Pinpoint the cell where the given text exists, returning its [x, y] midpoint coordinate. 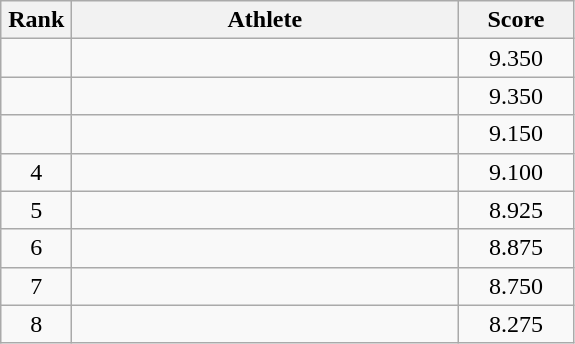
8.275 [516, 324]
7 [36, 286]
Athlete [265, 20]
5 [36, 210]
9.150 [516, 134]
Score [516, 20]
4 [36, 172]
6 [36, 248]
8 [36, 324]
8.750 [516, 286]
8.875 [516, 248]
Rank [36, 20]
8.925 [516, 210]
9.100 [516, 172]
